Capture the cell that displays the provided text and extract its [x, y] central coordinate. 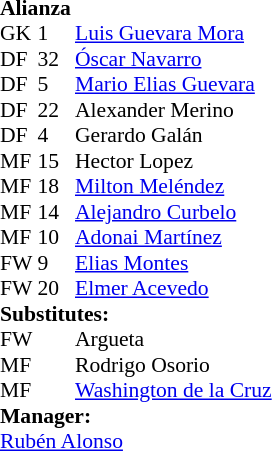
Óscar Navarro [174, 59]
Alexander Merino [174, 110]
Luis Guevara Mora [174, 33]
5 [57, 85]
Washington de la Cruz [174, 391]
Elias Montes [174, 263]
15 [57, 161]
Substitutes: [136, 314]
Alejandro Curbelo [174, 212]
Adonai Martínez [174, 237]
Mario Elias Guevara [174, 85]
9 [57, 263]
4 [57, 135]
Elmer Acevedo [174, 289]
Argueta [174, 339]
20 [57, 289]
18 [57, 187]
Manager: [136, 416]
1 [57, 33]
32 [57, 59]
10 [57, 237]
14 [57, 212]
Gerardo Galán [174, 135]
22 [57, 110]
Rodrigo Osorio [174, 365]
GK [19, 33]
Milton Meléndez [174, 187]
Hector Lopez [174, 161]
